Pinpoint the cell where the given text exists, returning its (X, Y) midpoint coordinate. 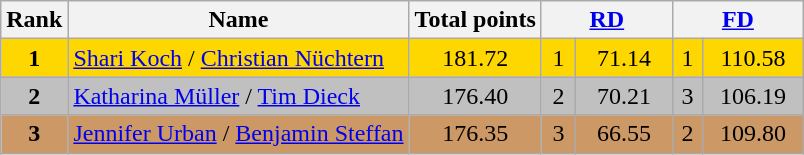
Jennifer Urban / Benjamin Steffan (238, 134)
106.19 (754, 96)
FD (738, 20)
176.40 (475, 96)
109.80 (754, 134)
RD (606, 20)
Rank (34, 20)
70.21 (624, 96)
110.58 (754, 58)
Total points (475, 20)
176.35 (475, 134)
Shari Koch / Christian Nüchtern (238, 58)
71.14 (624, 58)
Katharina Müller / Tim Dieck (238, 96)
Name (238, 20)
66.55 (624, 134)
181.72 (475, 58)
